For the text-containing cell, return its midpoint in (x, y) coordinate format. 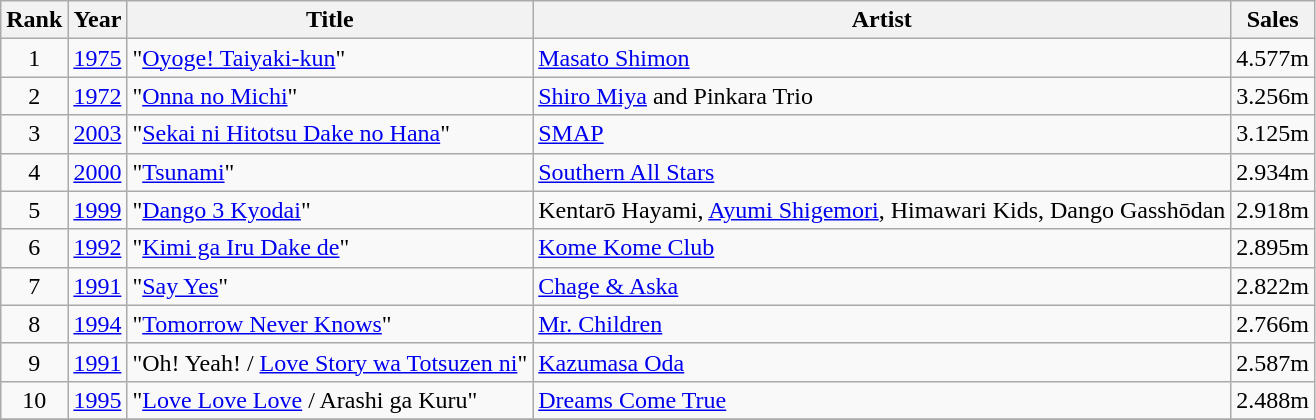
2.766m (1273, 324)
2000 (98, 172)
"Love Love Love / Arashi ga Kuru" (330, 400)
4 (34, 172)
6 (34, 248)
1992 (98, 248)
3.125m (1273, 134)
7 (34, 286)
"Oh! Yeah! / Love Story wa Totsuzen ni" (330, 362)
2.895m (1273, 248)
Rank (34, 20)
"Dango 3 Kyodai" (330, 210)
4.577m (1273, 58)
"Sekai ni Hitotsu Dake no Hana" (330, 134)
1972 (98, 96)
2 (34, 96)
5 (34, 210)
Kome Kome Club (882, 248)
"Tomorrow Never Knows" (330, 324)
2.934m (1273, 172)
2.587m (1273, 362)
2003 (98, 134)
1975 (98, 58)
Mr. Children (882, 324)
Kazumasa Oda (882, 362)
1994 (98, 324)
3 (34, 134)
Sales (1273, 20)
10 (34, 400)
"Tsunami" (330, 172)
2.822m (1273, 286)
"Say Yes" (330, 286)
9 (34, 362)
8 (34, 324)
Masato Shimon (882, 58)
SMAP (882, 134)
"Kimi ga Iru Dake de" (330, 248)
Chage & Aska (882, 286)
Year (98, 20)
Artist (882, 20)
Title (330, 20)
"Oyoge! Taiyaki-kun" (330, 58)
1999 (98, 210)
2.918m (1273, 210)
Shiro Miya and Pinkara Trio (882, 96)
Dreams Come True (882, 400)
Southern All Stars (882, 172)
Kentarō Hayami, Ayumi Shigemori, Himawari Kids, Dango Gasshōdan (882, 210)
"Onna no Michi" (330, 96)
3.256m (1273, 96)
2.488m (1273, 400)
1 (34, 58)
1995 (98, 400)
